Return the [x, y] coordinate for the center point of the cell that contains the specified text.  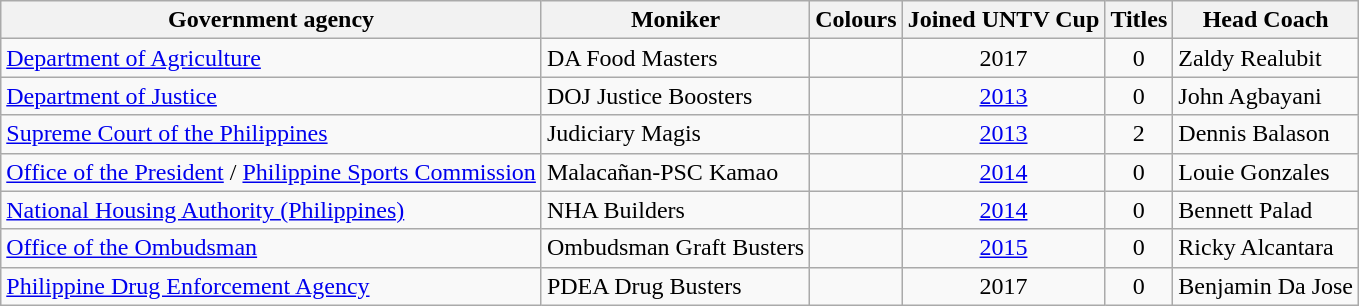
2015 [1004, 248]
DA Food Masters [675, 58]
2 [1139, 134]
Moniker [675, 20]
Louie Gonzales [1266, 172]
Head Coach [1266, 20]
NHA Builders [675, 210]
Colours [856, 20]
Government agency [272, 20]
Office of the President / Philippine Sports Commission [272, 172]
John Agbayani [1266, 96]
DOJ Justice Boosters [675, 96]
National Housing Authority (Philippines) [272, 210]
Department of Justice [272, 96]
Ricky Alcantara [1266, 248]
Department of Agriculture [272, 58]
Supreme Court of the Philippines [272, 134]
Joined UNTV Cup [1004, 20]
Benjamin Da Jose [1266, 286]
Malacañan-PSC Kamao [675, 172]
Philippine Drug Enforcement Agency [272, 286]
Bennett Palad [1266, 210]
Judiciary Magis [675, 134]
Titles [1139, 20]
Dennis Balason [1266, 134]
Ombudsman Graft Busters [675, 248]
Zaldy Realubit [1266, 58]
Office of the Ombudsman [272, 248]
PDEA Drug Busters [675, 286]
